Scan for the cell matching the given text and deliver its [X, Y] coordinate at center. 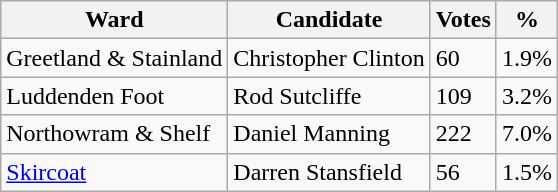
Luddenden Foot [114, 96]
% [526, 20]
109 [463, 96]
Northowram & Shelf [114, 134]
Daniel Manning [329, 134]
Votes [463, 20]
60 [463, 58]
Rod Sutcliffe [329, 96]
Candidate [329, 20]
3.2% [526, 96]
222 [463, 134]
Ward [114, 20]
Christopher Clinton [329, 58]
1.9% [526, 58]
Greetland & Stainland [114, 58]
7.0% [526, 134]
Skircoat [114, 172]
56 [463, 172]
1.5% [526, 172]
Darren Stansfield [329, 172]
